For the text-containing cell, return its midpoint in (X, Y) coordinate format. 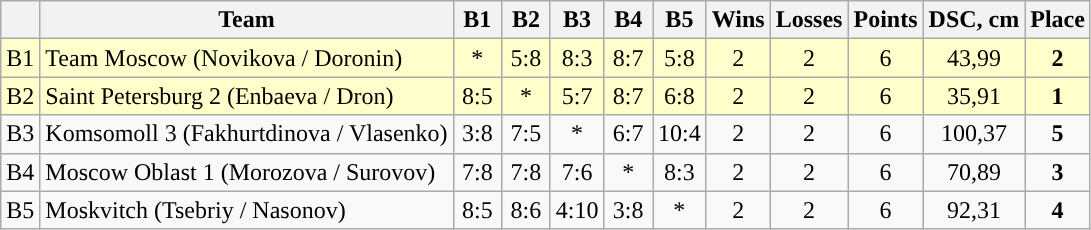
70,89 (974, 172)
Wins (738, 20)
5:7 (577, 96)
6:8 (679, 96)
Losses (809, 20)
Komsomoll 3 (Fakhurtdinova / Vlasenko) (246, 134)
35,91 (974, 96)
DSC, cm (974, 20)
5 (1058, 134)
4:10 (577, 210)
Saint Petersburg 2 (Enbaeva / Dron) (246, 96)
6:7 (628, 134)
43,99 (974, 58)
7:6 (577, 172)
4 (1058, 210)
Team Moscow (Novikova / Doronin) (246, 58)
Place (1058, 20)
Moskvitch (Tsebriy / Nasonov) (246, 210)
92,31 (974, 210)
10:4 (679, 134)
Points (886, 20)
100,37 (974, 134)
Moscow Oblast 1 (Morozova / Surovov) (246, 172)
Team (246, 20)
3 (1058, 172)
1 (1058, 96)
7:5 (526, 134)
8:6 (526, 210)
